Extract the (x, y) coordinate from the center of the cell holding the provided text.  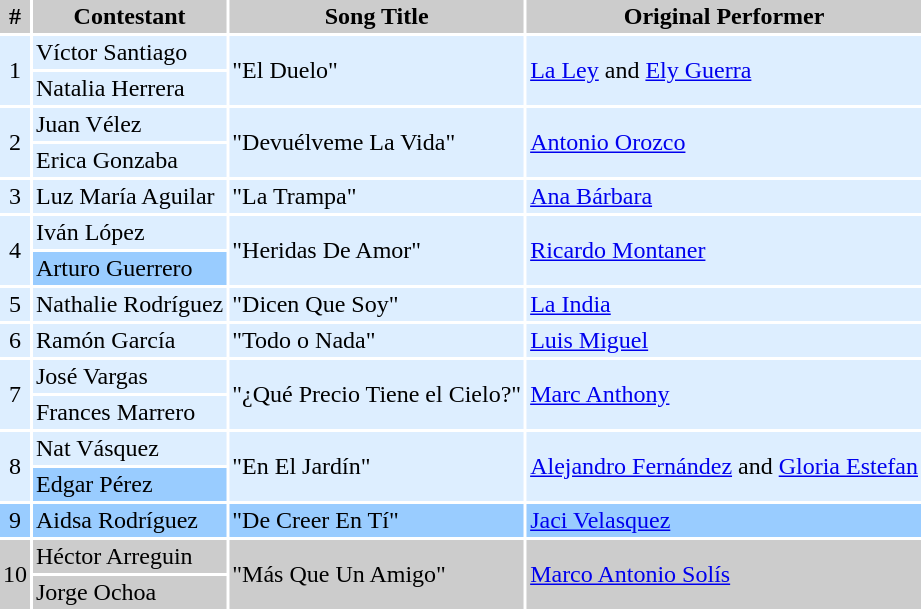
Ramón García (130, 340)
10 (15, 574)
8 (15, 466)
Víctor Santiago (130, 52)
Marco Antonio Solís (724, 574)
"De Creer En Tí" (376, 520)
Natalia Herrera (130, 88)
"Heridas De Amor" (376, 250)
6 (15, 340)
Edgar Pérez (130, 484)
Frances Marrero (130, 412)
7 (15, 394)
"Devuélveme La Vida" (376, 142)
Contestant (130, 16)
"¿Qué Precio Tiene el Cielo?" (376, 394)
La India (724, 304)
Original Performer (724, 16)
Nat Vásquez (130, 448)
"En El Jardín" (376, 466)
2 (15, 142)
Ricardo Montaner (724, 250)
9 (15, 520)
Juan Vélez (130, 124)
Jorge Ochoa (130, 592)
Nathalie Rodríguez (130, 304)
"La Trampa" (376, 196)
"Más Que Un Amigo" (376, 574)
"Dicen Que Soy" (376, 304)
Marc Anthony (724, 394)
Erica Gonzaba (130, 160)
Song Title (376, 16)
3 (15, 196)
"Todo o Nada" (376, 340)
"El Duelo" (376, 70)
Luis Miguel (724, 340)
4 (15, 250)
Luz María Aguilar (130, 196)
# (15, 16)
1 (15, 70)
Ana Bárbara (724, 196)
Héctor Arreguin (130, 556)
Iván López (130, 232)
José Vargas (130, 376)
5 (15, 304)
Aidsa Rodríguez (130, 520)
Arturo Guerrero (130, 268)
La Ley and Ely Guerra (724, 70)
Jaci Velasquez (724, 520)
Antonio Orozco (724, 142)
Alejandro Fernández and Gloria Estefan (724, 466)
